Extract the [x, y] coordinate from the center of the cell holding the provided text.  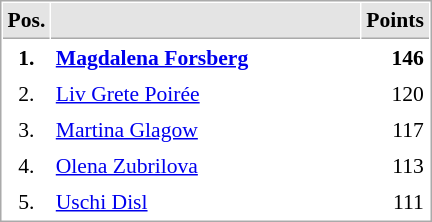
3. [26, 129]
Pos. [26, 21]
120 [396, 93]
146 [396, 57]
5. [26, 201]
2. [26, 93]
Martina Glagow [206, 129]
1. [26, 57]
Liv Grete Poirée [206, 93]
117 [396, 129]
Magdalena Forsberg [206, 57]
Olena Zubrilova [206, 165]
4. [26, 165]
Points [396, 21]
Uschi Disl [206, 201]
111 [396, 201]
113 [396, 165]
